For the text-containing cell, return its midpoint in (x, y) coordinate format. 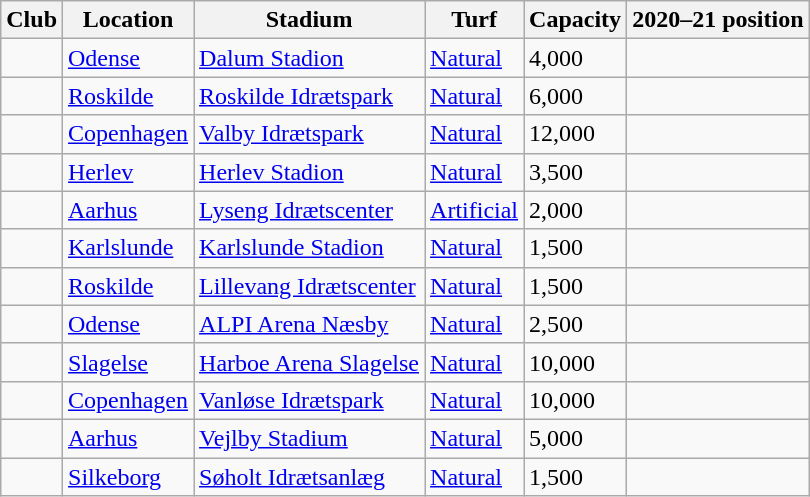
Roskilde Idrætspark (310, 96)
2,500 (576, 324)
6,000 (576, 96)
Lyseng Idrætscenter (310, 210)
4,000 (576, 58)
Harboe Arena Slagelse (310, 362)
Club (32, 20)
2020–21 position (718, 20)
Artificial (474, 210)
ALPI Arena Næsby (310, 324)
Søholt Idrætsanlæg (310, 477)
5,000 (576, 438)
Slagelse (128, 362)
Lillevang Idrætscenter (310, 286)
Dalum Stadion (310, 58)
Herlev (128, 172)
2,000 (576, 210)
Vejlby Stadium (310, 438)
Turf (474, 20)
Vanløse Idrætspark (310, 400)
Karlslunde Stadion (310, 248)
Karlslunde (128, 248)
Stadium (310, 20)
3,500 (576, 172)
Location (128, 20)
Capacity (576, 20)
12,000 (576, 134)
Valby Idrætspark (310, 134)
Herlev Stadion (310, 172)
Silkeborg (128, 477)
